Search for the cell housing the specified text and yield its (X, Y) center coordinate. 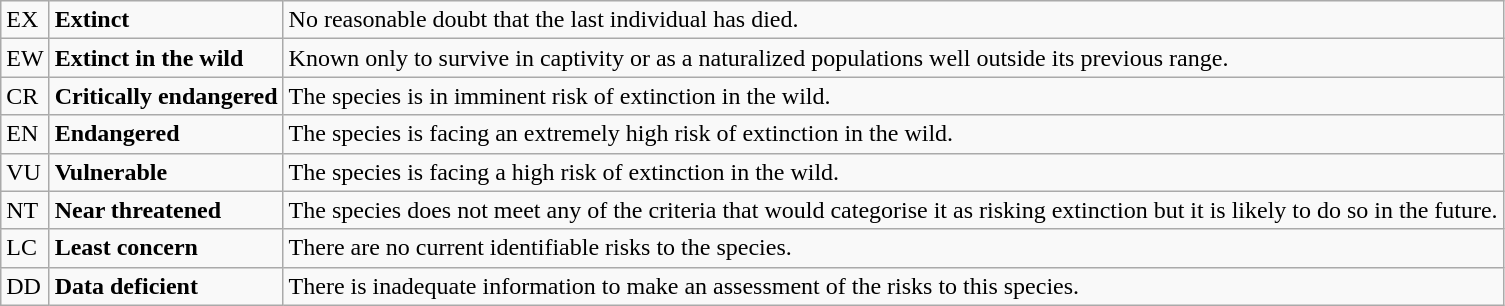
EW (25, 58)
Near threatened (166, 210)
EN (25, 134)
NT (25, 210)
Extinct (166, 20)
LC (25, 248)
EX (25, 20)
Endangered (166, 134)
Least concern (166, 248)
Known only to survive in captivity or as a naturalized populations well outside its previous range. (893, 58)
The species is in imminent risk of extinction in the wild. (893, 96)
No reasonable doubt that the last individual has died. (893, 20)
DD (25, 286)
There are no current identifiable risks to the species. (893, 248)
The species does not meet any of the criteria that would categorise it as risking extinction but it is likely to do so in the future. (893, 210)
Vulnerable (166, 172)
VU (25, 172)
Data deficient (166, 286)
Critically endangered (166, 96)
CR (25, 96)
There is inadequate information to make an assessment of the risks to this species. (893, 286)
The species is facing an extremely high risk of extinction in the wild. (893, 134)
The species is facing a high risk of extinction in the wild. (893, 172)
Extinct in the wild (166, 58)
